Scan for the cell matching the given text and deliver its (x, y) coordinate at center. 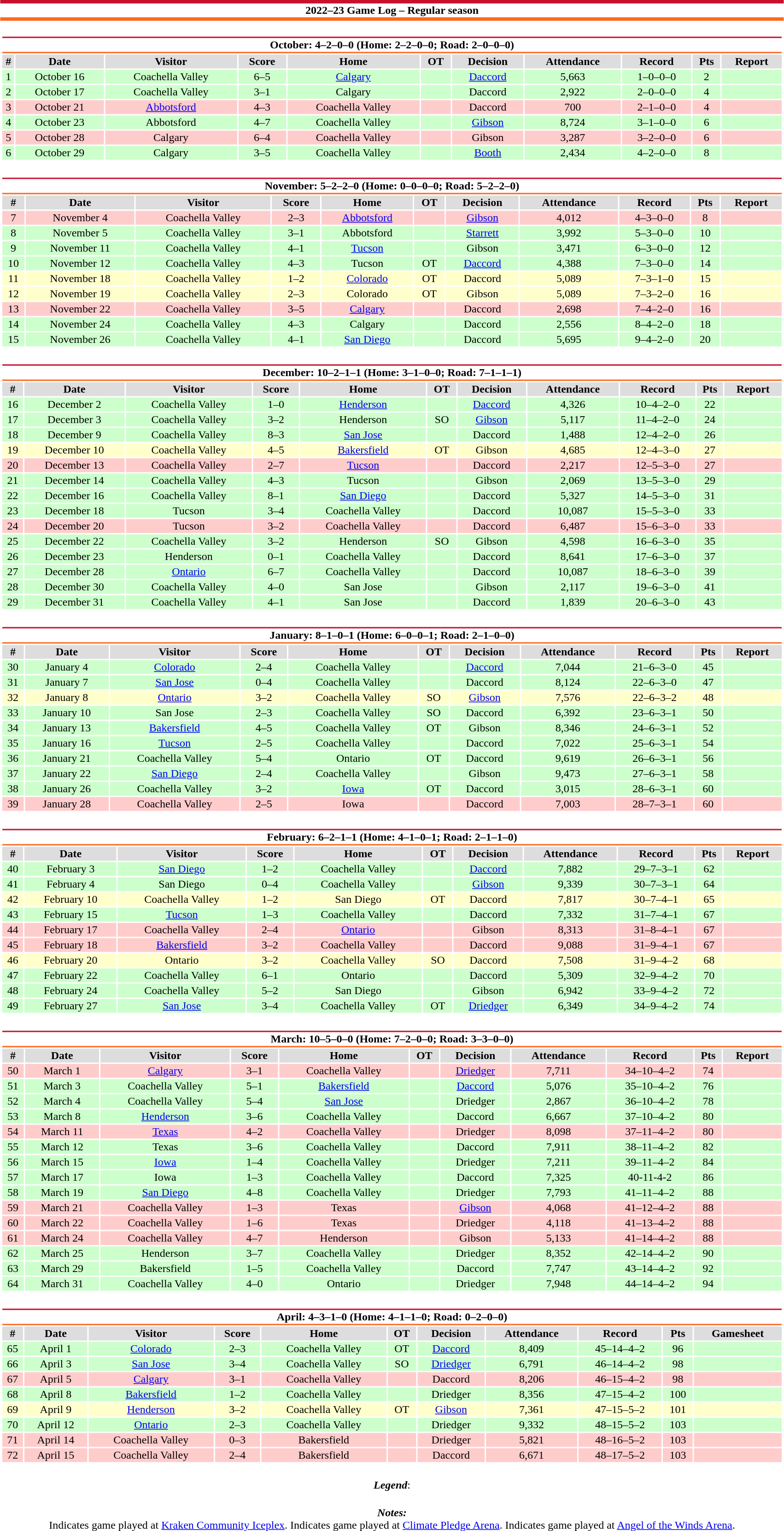
6,942 (570, 990)
2–1–0–0 (656, 107)
November 4 (80, 218)
2,867 (558, 1101)
43–14–4–2 (650, 1269)
7 (13, 218)
January 7 (67, 683)
March 15 (62, 1162)
48–17–5–2 (620, 1455)
4,012 (569, 218)
6,791 (532, 1364)
5–1 (254, 1086)
1–0–0–0 (656, 77)
63 (13, 1269)
5 (8, 138)
7–4–2–0 (654, 309)
7–3–0–0 (654, 263)
December 9 (75, 435)
January 8 (67, 697)
41–13–4–2 (650, 1223)
7,361 (532, 1410)
9–4–2–0 (654, 340)
46 (13, 960)
61 (13, 1238)
3–7 (254, 1253)
41–12–4–2 (650, 1208)
27–6–3–1 (654, 774)
November: 5–2–2–0 (Home: 0–0–0–0; Road: 5–2–2–0) (392, 186)
2,698 (569, 309)
2,434 (573, 153)
Legend: (392, 1478)
9,339 (570, 884)
86 (708, 1178)
4–8 (254, 1192)
April 12 (55, 1425)
December 31 (75, 602)
November 12 (80, 263)
49 (13, 1006)
59 (13, 1208)
April 15 (55, 1455)
26–6–3–1 (654, 758)
28–6–3–1 (654, 789)
1–6 (254, 1223)
4,388 (569, 263)
April 8 (55, 1394)
8,346 (568, 728)
October: 4–2–0–0 (Home: 2–2–0–0; Road: 2–0–0–0) (392, 45)
48–15–5–2 (620, 1425)
January 21 (67, 758)
October 23 (60, 122)
5,117 (573, 420)
10–4–2–0 (658, 404)
9,332 (532, 1425)
13 (13, 309)
51 (13, 1086)
January 26 (67, 789)
7–3–1–0 (654, 279)
February 15 (70, 915)
February 22 (70, 976)
December 18 (75, 511)
October 16 (60, 77)
December 14 (75, 481)
November 5 (80, 233)
55 (13, 1147)
4–2 (254, 1131)
3,471 (569, 248)
7,882 (570, 869)
12–4–3–0 (658, 450)
January 16 (67, 743)
76 (708, 1086)
February 27 (70, 1006)
28 (13, 587)
December 10 (75, 450)
8,641 (573, 556)
20–6–3–0 (658, 602)
94 (708, 1284)
December: 10–2–1–1 (Home: 3–1–0–0; Road: 7–1–1–1) (392, 372)
13–5–3–0 (658, 481)
22–6–3–0 (654, 683)
38–11–4–2 (650, 1147)
March 8 (62, 1117)
6,349 (570, 1006)
1–0 (276, 404)
100 (678, 1394)
5,309 (570, 976)
7,711 (558, 1071)
7,911 (558, 1147)
November 19 (80, 294)
4–3–0–0 (654, 218)
8,356 (532, 1394)
3–1–0–0 (656, 122)
January: 8–1–0–1 (Home: 6–0–0–1; Road: 2–1–0–0) (392, 635)
3,015 (568, 789)
March 25 (62, 1253)
7,325 (558, 1178)
33–9–4–2 (656, 990)
2,922 (573, 92)
4–2–0–0 (656, 153)
700 (573, 107)
17–6–3–0 (658, 556)
February 18 (70, 945)
7,003 (568, 804)
March 4 (62, 1101)
December 2 (75, 404)
34–9–4–2 (656, 1006)
April: 4–3–1–0 (Home: 4–1–1–0; Road: 0–2–0–0) (392, 1317)
90 (708, 1253)
47–15–4–2 (620, 1394)
6–7 (276, 572)
4,068 (558, 1208)
23 (13, 511)
8,352 (558, 1253)
21–6–3–0 (654, 667)
February 4 (70, 884)
34 (13, 728)
92 (708, 1269)
21 (13, 481)
5,133 (558, 1238)
7,576 (568, 697)
9,088 (570, 945)
Booth (487, 153)
5–3–0–0 (654, 233)
March: 10–5–0–0 (Home: 7–2–0–0; Road: 3–3–0–0) (392, 1039)
96 (678, 1349)
11–4–2–0 (658, 420)
3 (8, 107)
1–4 (254, 1162)
March 17 (62, 1178)
35–10–4–2 (650, 1086)
42 (13, 899)
69 (12, 1410)
December 28 (75, 572)
2–0–0–0 (656, 92)
37–11–4–2 (650, 1131)
January 13 (67, 728)
47–15–5–2 (620, 1410)
9,619 (568, 758)
6–4 (262, 138)
October 21 (60, 107)
October 28 (60, 138)
3,287 (573, 138)
2022–23 Game Log – Regular season (392, 10)
7,044 (568, 667)
37–10–4–2 (650, 1117)
7,022 (568, 743)
22–6–3–2 (654, 697)
Gamesheet (737, 1333)
19–6–3–0 (658, 587)
2,556 (569, 324)
5–2 (270, 990)
34–10–4–2 (650, 1071)
101 (678, 1410)
15–6–3–0 (658, 526)
29–7–3–1 (656, 869)
6–3–0–0 (654, 248)
16–6–3–0 (658, 542)
December 20 (75, 526)
January 28 (67, 804)
March 11 (62, 1131)
8–1 (276, 495)
February 24 (70, 990)
84 (708, 1162)
April 14 (55, 1440)
31–9–4–2 (656, 960)
30 (13, 667)
53 (13, 1117)
31–8–4–1 (656, 930)
45–14–4–2 (620, 1349)
December 30 (75, 587)
February: 6–2–1–1 (Home: 4–1–0–1; Road: 2–1–1–0) (392, 837)
7,747 (558, 1269)
2,069 (573, 481)
8,124 (568, 683)
7,508 (570, 960)
30–7–4–1 (656, 899)
2,117 (573, 587)
4,326 (573, 404)
6,667 (558, 1117)
5,076 (558, 1086)
40-11-4-2 (650, 1178)
9 (13, 248)
January 22 (67, 774)
66 (12, 1364)
December 16 (75, 495)
25–6–3–1 (654, 743)
12–5–3–0 (658, 465)
8–4–2–0 (654, 324)
5,327 (573, 495)
46–14–4–2 (620, 1364)
7–3–2–0 (654, 294)
14–5–3–0 (658, 495)
1–5 (254, 1269)
39–11–4–2 (650, 1162)
40 (13, 869)
30–7–3–1 (656, 884)
December 22 (75, 542)
6,487 (573, 526)
7,332 (570, 915)
3,992 (569, 233)
February 17 (70, 930)
18–6–3–0 (658, 572)
7,817 (570, 899)
April 9 (55, 1410)
February 10 (70, 899)
December 23 (75, 556)
32 (13, 697)
November 26 (80, 340)
March 31 (62, 1284)
8,313 (570, 930)
November 22 (80, 309)
April 5 (55, 1379)
4,685 (573, 450)
4,598 (573, 542)
41–14–4–2 (650, 1238)
January 4 (67, 667)
6–5 (262, 77)
36–10–4–2 (650, 1101)
March 21 (62, 1208)
March 19 (62, 1192)
23–6–3–1 (654, 713)
46–15–4–2 (620, 1379)
3–2–0–0 (656, 138)
36 (13, 758)
December 3 (75, 420)
41–11–4–2 (650, 1192)
25 (13, 542)
1 (8, 77)
2,217 (573, 465)
November 24 (80, 324)
March 22 (62, 1223)
April 3 (55, 1364)
71 (12, 1440)
8–3 (276, 435)
7,793 (558, 1192)
0–3 (237, 1440)
24–6–3–1 (654, 728)
48–16–5–2 (620, 1440)
October 17 (60, 92)
October 29 (60, 153)
5,663 (573, 77)
12–4–2–0 (658, 435)
6,671 (532, 1455)
5,695 (569, 340)
38 (13, 789)
15–5–3–0 (658, 511)
44–14–4–2 (650, 1284)
March 12 (62, 1147)
31–9–4–1 (656, 945)
42–14–4–2 (650, 1253)
8,098 (558, 1131)
March 3 (62, 1086)
February 20 (70, 960)
6,392 (568, 713)
November 11 (80, 248)
28–7–3–1 (654, 804)
1,839 (573, 602)
57 (13, 1178)
November 18 (80, 279)
78 (708, 1101)
1,488 (573, 435)
11 (13, 279)
9,473 (568, 774)
December 13 (75, 465)
2–7 (276, 465)
8,206 (532, 1379)
4,118 (558, 1223)
6–1 (270, 976)
March 24 (62, 1238)
82 (708, 1147)
19 (13, 450)
February 3 (70, 869)
March 29 (62, 1269)
Starrett (482, 233)
8,724 (573, 122)
March 1 (62, 1071)
8,409 (532, 1349)
0–1 (276, 556)
17 (13, 420)
32–9–4–2 (656, 976)
7,211 (558, 1162)
April 1 (55, 1349)
5,821 (532, 1440)
7,948 (558, 1284)
44 (13, 930)
January 10 (67, 713)
31–7–4–1 (656, 915)
